Output the [x, y] coordinate of the center of the cell containing the given text.  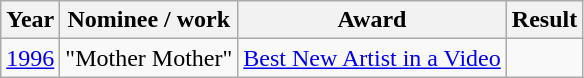
Best New Artist in a Video [372, 58]
Nominee / work [149, 20]
"Mother Mother" [149, 58]
Result [544, 20]
Award [372, 20]
1996 [30, 58]
Year [30, 20]
